Scan for the cell matching the given text and deliver its [x, y] coordinate at center. 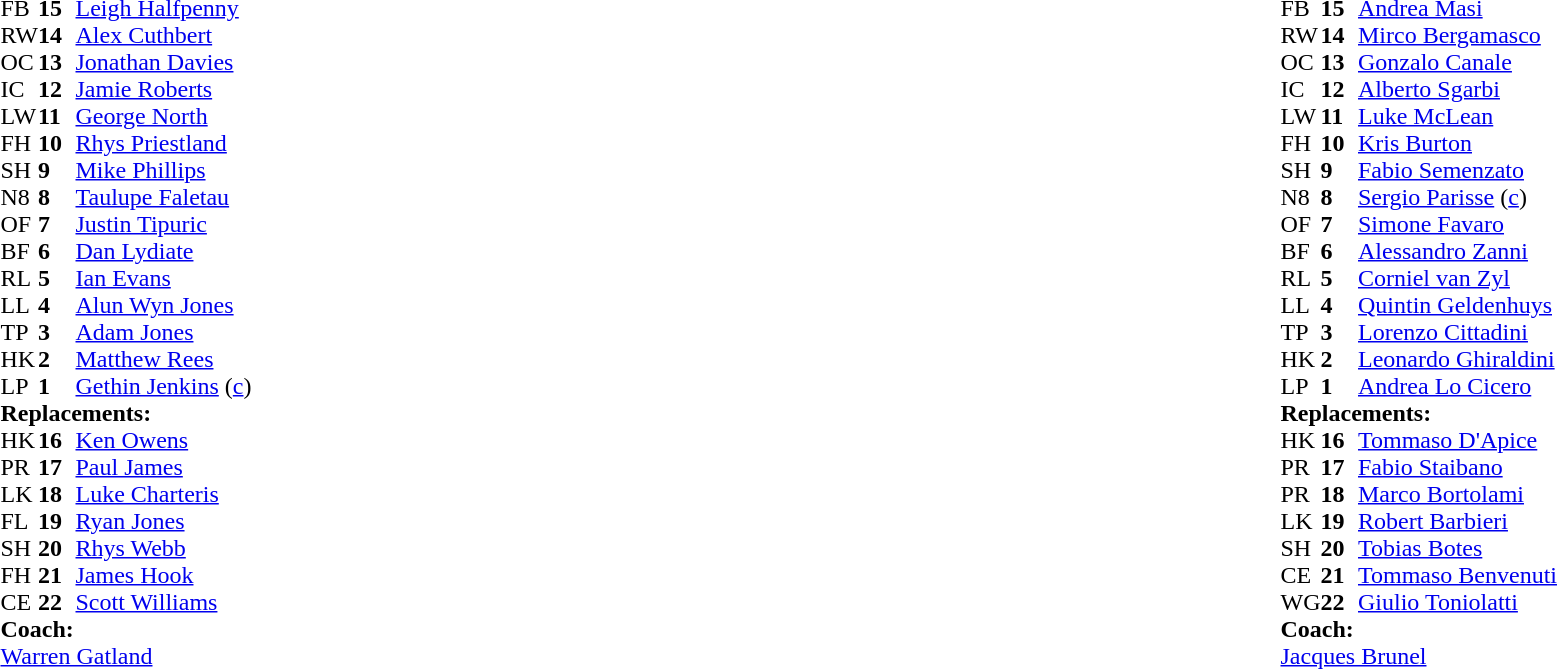
Justin Tipuric [164, 224]
Andrea Lo Cicero [1458, 386]
Kris Burton [1458, 144]
Tommaso D'Apice [1458, 440]
Scott Williams [164, 602]
Alberto Sgarbi [1458, 90]
Alex Cuthbert [164, 36]
Ian Evans [164, 278]
Fabio Semenzato [1458, 170]
Corniel van Zyl [1458, 278]
Alun Wyn Jones [164, 306]
Fabio Staibano [1458, 468]
Taulupe Faletau [164, 198]
Robert Barbieri [1458, 522]
Gethin Jenkins (c) [164, 386]
Mirco Bergamasco [1458, 36]
Luke Charteris [164, 494]
Alessandro Zanni [1458, 252]
George North [164, 116]
Jamie Roberts [164, 90]
Lorenzo Cittadini [1458, 332]
Marco Bortolami [1458, 494]
Quintin Geldenhuys [1458, 306]
FL [19, 522]
Giulio Toniolatti [1458, 602]
Sergio Parisse (c) [1458, 198]
Ryan Jones [164, 522]
Tommaso Benvenuti [1458, 576]
Jacques Brunel [1419, 656]
Rhys Webb [164, 548]
Tobias Botes [1458, 548]
Simone Favaro [1458, 224]
Rhys Priestland [164, 144]
WG [1301, 602]
Gonzalo Canale [1458, 62]
Leonardo Ghiraldini [1458, 360]
Matthew Rees [164, 360]
James Hook [164, 576]
Luke McLean [1458, 116]
Ken Owens [164, 440]
Mike Phillips [164, 170]
Warren Gatland [126, 656]
Adam Jones [164, 332]
Dan Lydiate [164, 252]
Jonathan Davies [164, 62]
Paul James [164, 468]
